From the cell containing the given text, extract its center point as (x, y) coordinate. 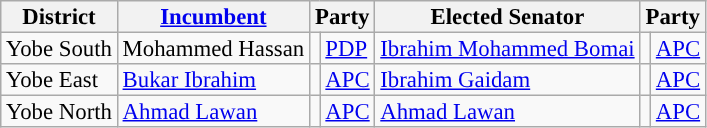
Incumbent (213, 17)
Bukar Ibrahim (213, 80)
Yobe South (60, 49)
Yobe North (60, 112)
Mohammed Hassan (213, 49)
PDP (348, 49)
Yobe East (60, 80)
District (60, 17)
Ibrahim Mohammed Bomai (508, 49)
Elected Senator (508, 17)
Ibrahim Gaidam (508, 80)
